Identify which cell holds the provided text, then report its [x, y] central coordinate. 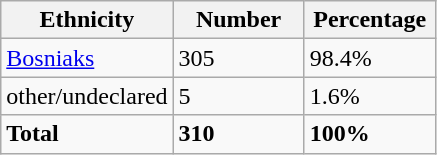
100% [370, 134]
Bosniaks [87, 58]
305 [238, 58]
98.4% [370, 58]
310 [238, 134]
Total [87, 134]
Ethnicity [87, 20]
1.6% [370, 96]
other/undeclared [87, 96]
Number [238, 20]
5 [238, 96]
Percentage [370, 20]
